Detect which cell encompasses the target text, then output its [x, y] center coordinate. 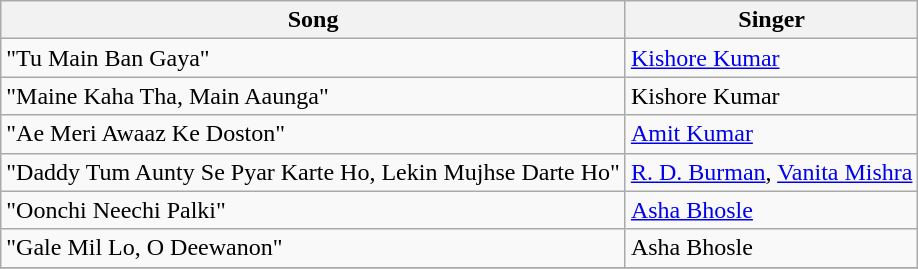
Amit Kumar [772, 134]
"Oonchi Neechi Palki" [314, 210]
Singer [772, 20]
R. D. Burman, Vanita Mishra [772, 172]
Song [314, 20]
"Tu Main Ban Gaya" [314, 58]
"Daddy Tum Aunty Se Pyar Karte Ho, Lekin Mujhse Darte Ho" [314, 172]
"Ae Meri Awaaz Ke Doston" [314, 134]
"Gale Mil Lo, O Deewanon" [314, 248]
"Maine Kaha Tha, Main Aaunga" [314, 96]
